For the text-containing cell, return its midpoint in (x, y) coordinate format. 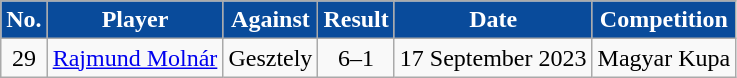
No. (24, 20)
Gesztely (270, 58)
Competition (664, 20)
17 September 2023 (493, 58)
Magyar Kupa (664, 58)
29 (24, 58)
Date (493, 20)
6–1 (356, 58)
Result (356, 20)
Player (135, 20)
Rajmund Molnár (135, 58)
Against (270, 20)
